Detect which cell encompasses the target text, then output its (x, y) center coordinate. 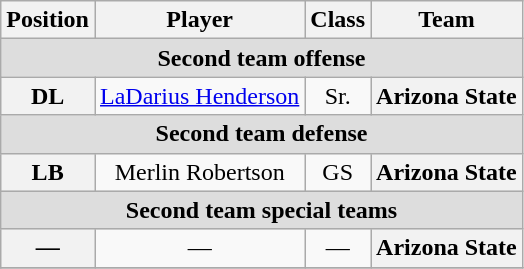
Merlin Robertson (199, 172)
Sr. (338, 96)
Team (447, 20)
Second team offense (262, 58)
Second team special teams (262, 210)
Class (338, 20)
LaDarius Henderson (199, 96)
Position (48, 20)
Second team defense (262, 134)
Player (199, 20)
GS (338, 172)
LB (48, 172)
DL (48, 96)
